Locate the cell with the specified text and output its [X, Y] center coordinate. 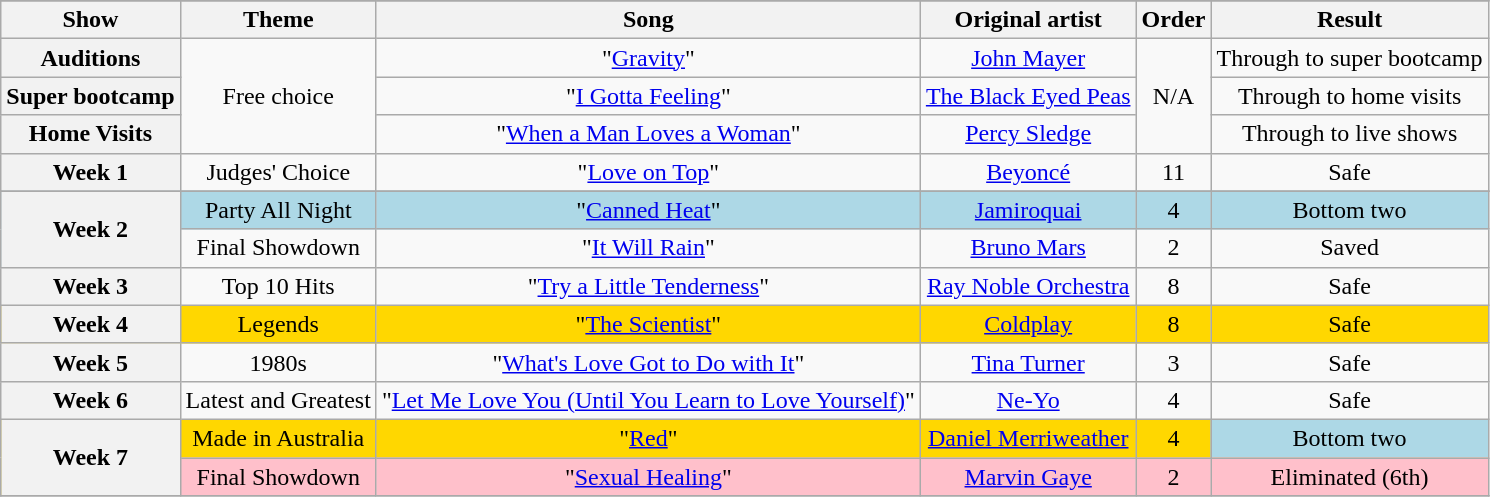
N/A [1174, 96]
Week 1 [90, 172]
Week 7 [90, 457]
Legends [278, 324]
Theme [278, 20]
"Red" [648, 438]
Made in Australia [278, 438]
"Canned Heat" [648, 210]
Ne-Yo [1028, 400]
"Try a Little Tenderness" [648, 286]
Marvin Gaye [1028, 477]
Order [1174, 20]
Result [1350, 20]
"Gravity" [648, 58]
"Sexual Healing" [648, 477]
John Mayer [1028, 58]
"Let Me Love You (Until You Learn to Love Yourself)" [648, 400]
"The Scientist" [648, 324]
Through to super bootcamp [1350, 58]
The Black Eyed Peas [1028, 96]
Percy Sledge [1028, 134]
Top 10 Hits [278, 286]
Party All Night [278, 210]
"When a Man Loves a Woman" [648, 134]
Free choice [278, 96]
Show [90, 20]
Daniel Merriweather [1028, 438]
Bruno Mars [1028, 248]
Song [648, 20]
Original artist [1028, 20]
Week 4 [90, 324]
Coldplay [1028, 324]
Ray Noble Orchestra [1028, 286]
Judges' Choice [278, 172]
Super bootcamp [90, 96]
"Love on Top" [648, 172]
Eliminated (6th) [1350, 477]
Through to live shows [1350, 134]
Auditions [90, 58]
Week 3 [90, 286]
1980s [278, 362]
Beyoncé [1028, 172]
Latest and Greatest [278, 400]
Week 2 [90, 229]
Jamiroquai [1028, 210]
"I Gotta Feeling" [648, 96]
Saved [1350, 248]
Home Visits [90, 134]
Week 6 [90, 400]
"What's Love Got to Do with It" [648, 362]
11 [1174, 172]
Through to home visits [1350, 96]
Tina Turner [1028, 362]
Week 5 [90, 362]
3 [1174, 362]
"It Will Rain" [648, 248]
